From the cell containing the given text, extract its center point as (x, y) coordinate. 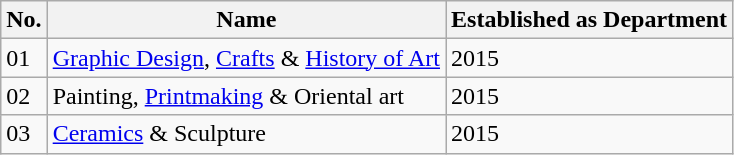
Established as Department (590, 20)
Graphic Design, Crafts & History of Art (246, 58)
02 (24, 96)
Painting, Printmaking & Oriental art (246, 96)
Name (246, 20)
Ceramics & Sculpture (246, 134)
01 (24, 58)
03 (24, 134)
No. (24, 20)
